Search for the cell housing the specified text and yield its (x, y) center coordinate. 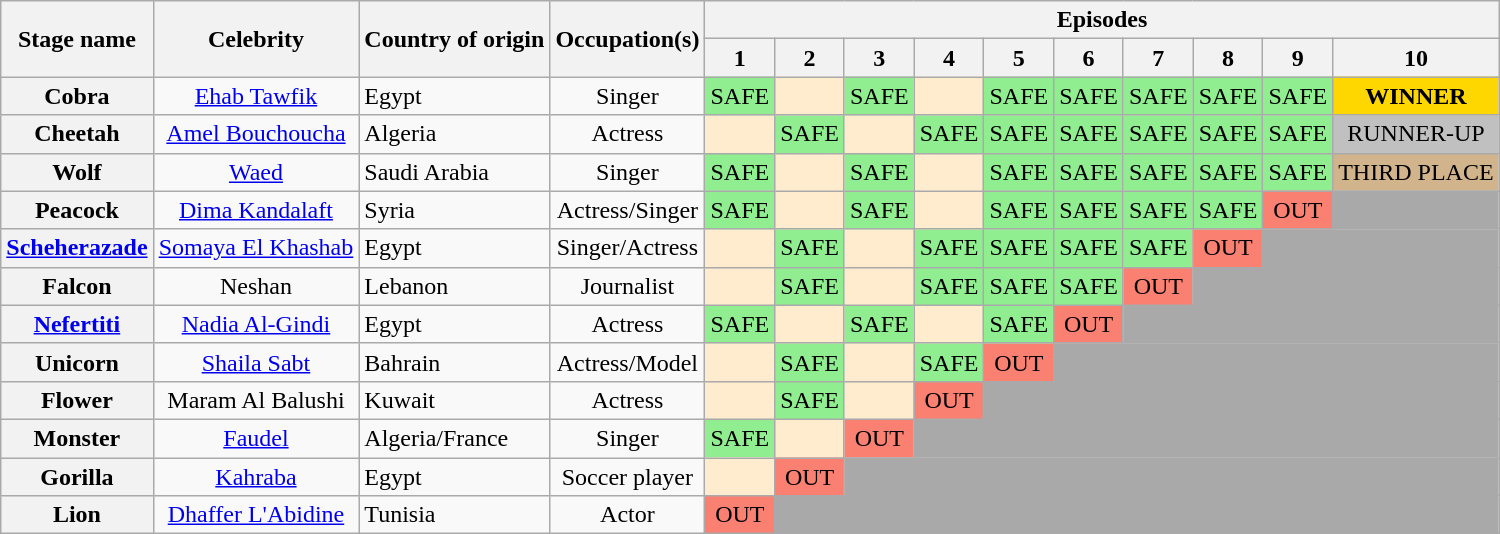
Maram Al Balushi (256, 400)
Cheetah (77, 134)
Dhaffer L'Abidine (256, 515)
Actress/Singer (628, 210)
Peacock (77, 210)
6 (1089, 58)
Singer/Actress (628, 248)
9 (1298, 58)
Lion (77, 515)
Occupation(s) (628, 39)
Flower (77, 400)
Wolf (77, 172)
Falcon (77, 286)
Nadia Al-Gindi (256, 324)
2 (810, 58)
RUNNER-UP (1416, 134)
Amel Bouchoucha (256, 134)
Soccer player (628, 477)
Shaila Sabt (256, 362)
Waed (256, 172)
Kahraba (256, 477)
Ehab Tawfik (256, 96)
Tunisia (454, 515)
THIRD PLACE (1416, 172)
Nefertiti (77, 324)
Saudi Arabia (454, 172)
Bahrain (454, 362)
Journalist (628, 286)
10 (1416, 58)
1 (740, 58)
Lebanon (454, 286)
Scheherazade (77, 248)
Algeria/France (454, 438)
Actress/Model (628, 362)
Episodes (1102, 20)
Dima Kandalaft (256, 210)
Stage name (77, 39)
WINNER (1416, 96)
8 (1228, 58)
Cobra (77, 96)
3 (879, 58)
Country of origin (454, 39)
Kuwait (454, 400)
7 (1158, 58)
Monster (77, 438)
Unicorn (77, 362)
Neshan (256, 286)
Celebrity (256, 39)
Syria (454, 210)
Faudel (256, 438)
Somaya El Khashab (256, 248)
5 (1019, 58)
Actor (628, 515)
Algeria (454, 134)
Gorilla (77, 477)
4 (949, 58)
